Scan for the cell matching the given text and deliver its (X, Y) coordinate at center. 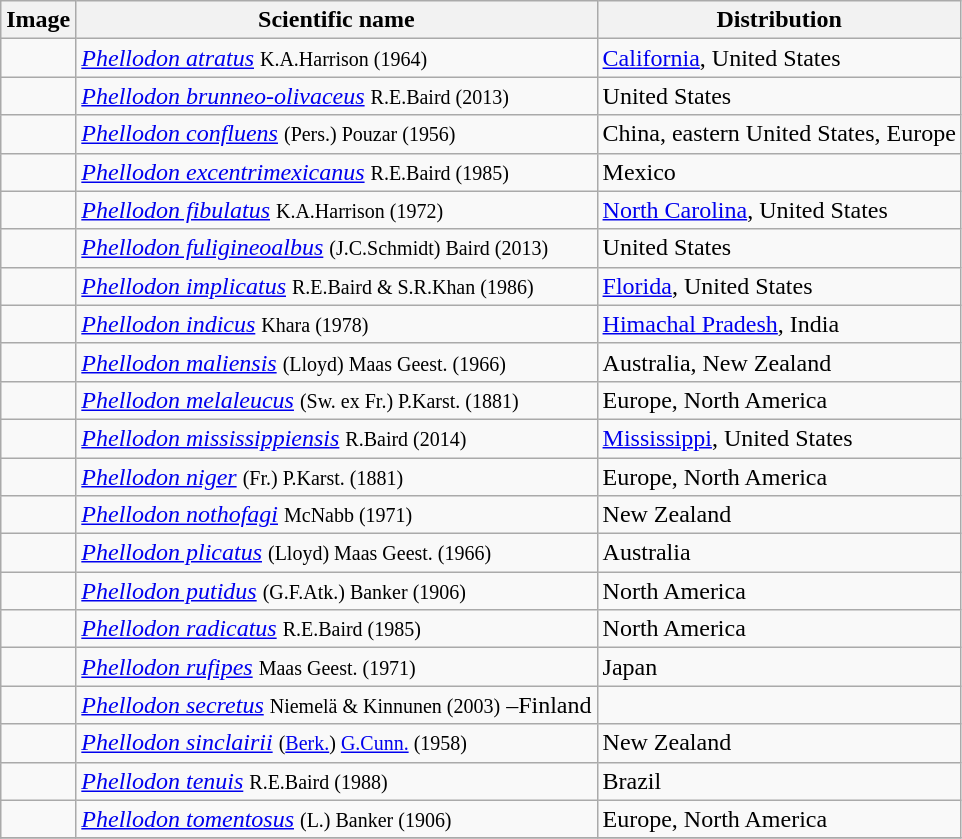
Himachal Pradesh, India (779, 324)
Phellodon fuligineoalbus (J.C.Schmidt) Baird (2013) (336, 248)
Phellodon indicus Khara (1978) (336, 324)
Scientific name (336, 20)
Florida, United States (779, 286)
Phellodon tenuis R.E.Baird (1988) (336, 781)
Phellodon nothofagi McNabb (1971) (336, 515)
Australia, New Zealand (779, 362)
Mississippi, United States (779, 438)
Phellodon confluens (Pers.) Pouzar (1956) (336, 134)
Phellodon fibulatus K.A.Harrison (1972) (336, 210)
North Carolina, United States (779, 210)
Phellodon excentrimexicanus R.E.Baird (1985) (336, 172)
Phellodon melaleucus (Sw. ex Fr.) P.Karst. (1881) (336, 400)
Phellodon putidus (G.F.Atk.) Banker (1906) (336, 591)
China, eastern United States, Europe (779, 134)
Phellodon tomentosus (L.) Banker (1906) (336, 819)
Phellodon rufipes Maas Geest. (1971) (336, 667)
Mexico (779, 172)
Phellodon sinclairii (Berk.) G.Cunn. (1958) (336, 743)
Phellodon atratus K.A.Harrison (1964) (336, 58)
Australia (779, 553)
Phellodon radicatus R.E.Baird (1985) (336, 629)
Phellodon plicatus (Lloyd) Maas Geest. (1966) (336, 553)
Phellodon secretus Niemelä & Kinnunen (2003) –Finland (336, 705)
Distribution (779, 20)
Phellodon mississippiensis R.Baird (2014) (336, 438)
Phellodon implicatus R.E.Baird & S.R.Khan (1986) (336, 286)
Phellodon niger (Fr.) P.Karst. (1881) (336, 477)
Phellodon maliensis (Lloyd) Maas Geest. (1966) (336, 362)
Image (38, 20)
Brazil (779, 781)
Japan (779, 667)
California, United States (779, 58)
Phellodon brunneo-olivaceus R.E.Baird (2013) (336, 96)
